Determine the [x, y] coordinate at the center of the cell enclosing the given text.  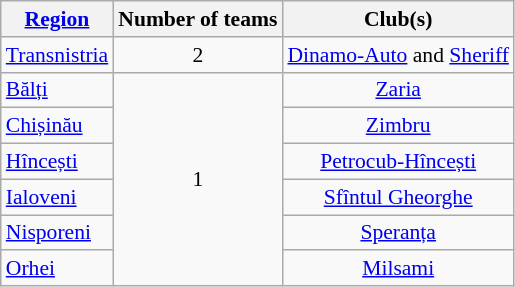
Bălți [57, 90]
Milsami [398, 269]
1 [198, 179]
Speranța [398, 233]
Nisporeni [57, 233]
2 [198, 55]
Zaria [398, 90]
Club(s) [398, 19]
Sfîntul Gheorghe [398, 197]
Orhei [57, 269]
Zimbru [398, 126]
Transnistria [57, 55]
Number of teams [198, 19]
Chișinău [57, 126]
Hîncești [57, 162]
Petrocub-Hîncești [398, 162]
Ialoveni [57, 197]
Region [57, 19]
Dinamo-Auto and Sheriff [398, 55]
